For the text-containing cell, return its midpoint in (x, y) coordinate format. 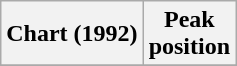
Peakposition (189, 34)
Chart (1992) (72, 34)
